Determine the (X, Y) coordinate at the center of the cell enclosing the given text.  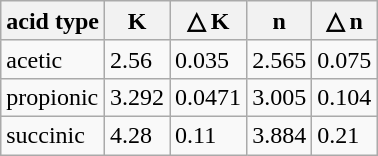
propionic (53, 97)
2.56 (136, 59)
2.565 (280, 59)
0.104 (344, 97)
0.075 (344, 59)
acetic (53, 59)
4.28 (136, 135)
0.21 (344, 135)
3.005 (280, 97)
0.0471 (208, 97)
0.11 (208, 135)
acid type (53, 21)
K (136, 21)
3.292 (136, 97)
3.884 (280, 135)
0.035 (208, 59)
succinic (53, 135)
n (280, 21)
△ n (344, 21)
△ K (208, 21)
